Scan for the cell matching the given text and deliver its [X, Y] coordinate at center. 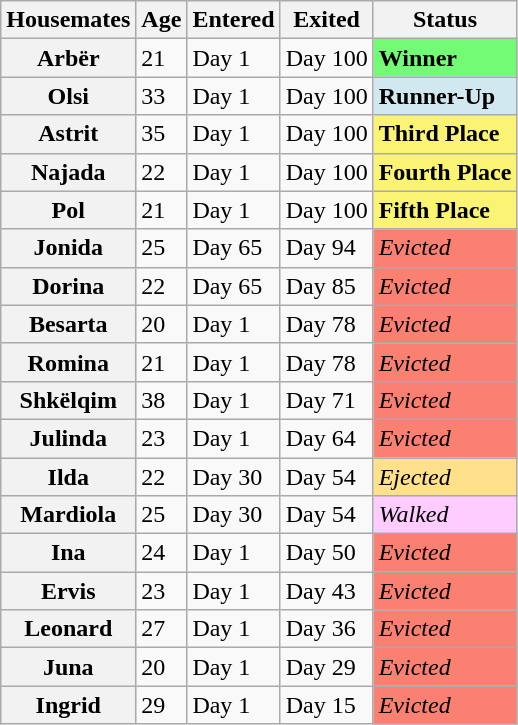
Day 29 [326, 667]
Ina [68, 553]
Arbër [68, 58]
Day 85 [326, 286]
Fourth Place [445, 172]
Astrit [68, 134]
Najada [68, 172]
Day 43 [326, 591]
29 [162, 705]
Winner [445, 58]
27 [162, 629]
33 [162, 96]
Shkëlqim [68, 400]
Romina [68, 362]
Leonard [68, 629]
38 [162, 400]
Fifth Place [445, 210]
Day 64 [326, 438]
Day 94 [326, 248]
Entered [234, 20]
Exited [326, 20]
Day 36 [326, 629]
Juna [68, 667]
Dorina [68, 286]
Housemates [68, 20]
Walked [445, 515]
Day 71 [326, 400]
Ingrid [68, 705]
Day 15 [326, 705]
Day 50 [326, 553]
Third Place [445, 134]
Mardiola [68, 515]
Age [162, 20]
Jonida [68, 248]
Ejected [445, 477]
Olsi [68, 96]
24 [162, 553]
Ervis [68, 591]
Besarta [68, 324]
Ilda [68, 477]
35 [162, 134]
Runner-Up [445, 96]
Status [445, 20]
Pol [68, 210]
Julinda [68, 438]
